Output the (X, Y) coordinate of the center of the cell containing the given text.  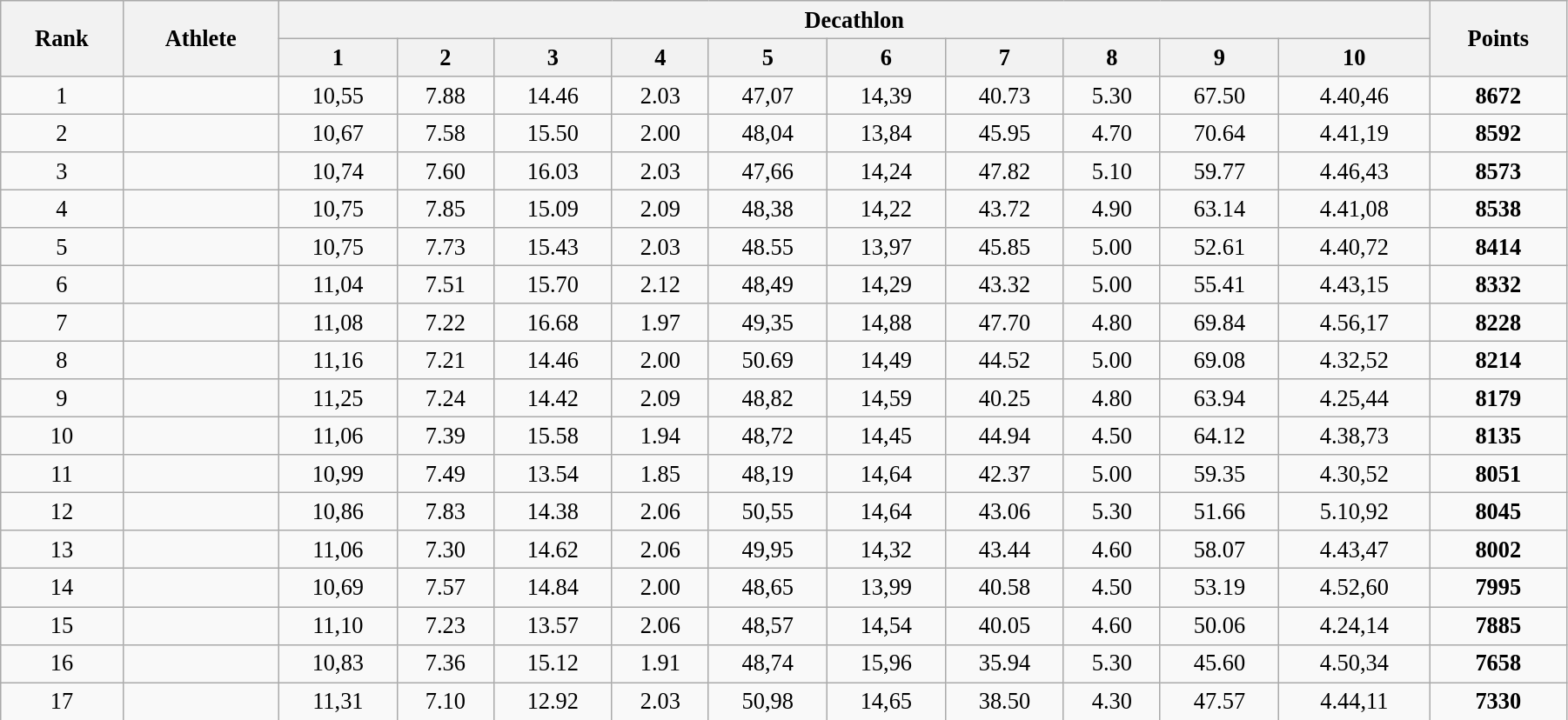
45.95 (1004, 133)
11 (62, 474)
4.43,15 (1354, 284)
47.57 (1219, 701)
7.51 (446, 284)
1.94 (660, 436)
13,99 (886, 588)
11,25 (338, 398)
7.57 (446, 588)
10,99 (338, 474)
14,22 (886, 209)
11,04 (338, 284)
8592 (1498, 133)
14,39 (886, 95)
7.30 (446, 550)
64.12 (1219, 436)
Rank (62, 38)
10,86 (338, 511)
Decathlon (854, 19)
15.50 (553, 133)
16.03 (553, 171)
48,72 (767, 436)
69.84 (1219, 323)
4.32,52 (1354, 360)
40.05 (1004, 625)
40.58 (1004, 588)
5.10,92 (1354, 511)
7.85 (446, 209)
48,74 (767, 663)
7.23 (446, 625)
10,55 (338, 95)
4.44,11 (1354, 701)
14,88 (886, 323)
4.70 (1112, 133)
8179 (1498, 398)
4.30,52 (1354, 474)
7.88 (446, 95)
14,24 (886, 171)
48,04 (767, 133)
4.41,08 (1354, 209)
4.38,73 (1354, 436)
7.49 (446, 474)
13,84 (886, 133)
69.08 (1219, 360)
11,31 (338, 701)
45.85 (1004, 247)
17 (62, 701)
7.58 (446, 133)
10,67 (338, 133)
10,83 (338, 663)
45.60 (1219, 663)
42.37 (1004, 474)
7.36 (446, 663)
14,65 (886, 701)
12.92 (553, 701)
15.43 (553, 247)
8332 (1498, 284)
14,32 (886, 550)
8002 (1498, 550)
7.21 (446, 360)
15,96 (886, 663)
4.41,19 (1354, 133)
47,07 (767, 95)
15.70 (553, 284)
50.69 (767, 360)
40.25 (1004, 398)
1.85 (660, 474)
4.24,14 (1354, 625)
7.10 (446, 701)
51.66 (1219, 511)
4.56,17 (1354, 323)
48,38 (767, 209)
48,49 (767, 284)
63.94 (1219, 398)
7.73 (446, 247)
4.43,47 (1354, 550)
14,54 (886, 625)
8135 (1498, 436)
8214 (1498, 360)
48,65 (767, 588)
43.32 (1004, 284)
8414 (1498, 247)
7.22 (446, 323)
52.61 (1219, 247)
15.09 (553, 209)
44.94 (1004, 436)
40.73 (1004, 95)
15.12 (553, 663)
7.83 (446, 511)
59.77 (1219, 171)
Athlete (200, 38)
7.39 (446, 436)
1.97 (660, 323)
14.84 (553, 588)
43.44 (1004, 550)
8228 (1498, 323)
4.30 (1112, 701)
7.60 (446, 171)
48,57 (767, 625)
14.38 (553, 511)
2.12 (660, 284)
7658 (1498, 663)
4.90 (1112, 209)
Points (1498, 38)
4.46,43 (1354, 171)
15.58 (553, 436)
63.14 (1219, 209)
35.94 (1004, 663)
55.41 (1219, 284)
14.42 (553, 398)
14,59 (886, 398)
14,49 (886, 360)
7330 (1498, 701)
49,35 (767, 323)
8051 (1498, 474)
48,82 (767, 398)
8045 (1498, 511)
50,98 (767, 701)
67.50 (1219, 95)
7885 (1498, 625)
13 (62, 550)
47.70 (1004, 323)
7.24 (446, 398)
10,69 (338, 588)
11,10 (338, 625)
1.91 (660, 663)
49,95 (767, 550)
8573 (1498, 171)
50.06 (1219, 625)
4.52,60 (1354, 588)
48,19 (767, 474)
14,45 (886, 436)
5.10 (1112, 171)
16 (62, 663)
43.06 (1004, 511)
44.52 (1004, 360)
53.19 (1219, 588)
13.54 (553, 474)
8538 (1498, 209)
38.50 (1004, 701)
14.62 (553, 550)
47,66 (767, 171)
8672 (1498, 95)
14 (62, 588)
16.68 (553, 323)
4.40,46 (1354, 95)
13,97 (886, 247)
50,55 (767, 511)
43.72 (1004, 209)
7995 (1498, 588)
13.57 (553, 625)
4.25,44 (1354, 398)
48.55 (767, 247)
58.07 (1219, 550)
14,29 (886, 284)
15 (62, 625)
11,08 (338, 323)
59.35 (1219, 474)
11,16 (338, 360)
70.64 (1219, 133)
4.50,34 (1354, 663)
47.82 (1004, 171)
4.40,72 (1354, 247)
12 (62, 511)
10,74 (338, 171)
